From the cell containing the given text, extract its center point as [x, y] coordinate. 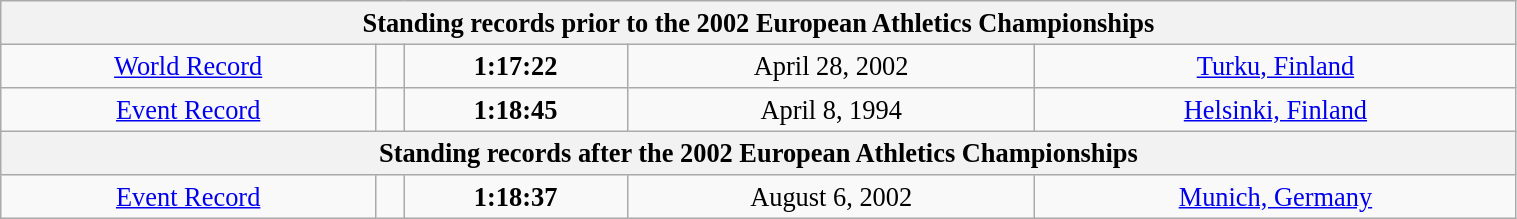
1:18:45 [516, 109]
August 6, 2002 [830, 197]
1:18:37 [516, 197]
1:17:22 [516, 66]
April 28, 2002 [830, 66]
Turku, Finland [1276, 66]
April 8, 1994 [830, 109]
Standing records after the 2002 European Athletics Championships [758, 153]
Standing records prior to the 2002 European Athletics Championships [758, 22]
Munich, Germany [1276, 197]
World Record [188, 66]
Helsinki, Finland [1276, 109]
